Provide the (X, Y) coordinate of the cell's center where the given text is located.  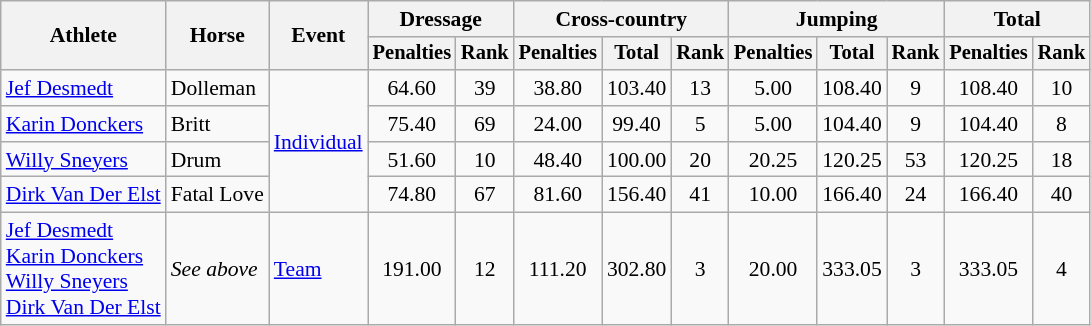
Cross-country (622, 19)
13 (700, 88)
Team (318, 269)
Willy Sneyers (84, 160)
67 (485, 195)
Jumping (836, 19)
302.80 (636, 269)
20 (700, 160)
48.40 (558, 160)
8 (1062, 124)
Jef Desmedt (84, 88)
156.40 (636, 195)
111.20 (558, 269)
Dolleman (218, 88)
Drum (218, 160)
40 (1062, 195)
100.00 (636, 160)
51.60 (412, 160)
5 (700, 124)
Horse (218, 36)
20.25 (773, 160)
See above (218, 269)
24.00 (558, 124)
12 (485, 269)
4 (1062, 269)
99.40 (636, 124)
64.60 (412, 88)
24 (916, 195)
20.00 (773, 269)
Athlete (84, 36)
Fatal Love (218, 195)
38.80 (558, 88)
74.80 (412, 195)
39 (485, 88)
Karin Donckers (84, 124)
Britt (218, 124)
Jef DesmedtKarin DonckersWilly SneyersDirk Van Der Elst (84, 269)
10.00 (773, 195)
103.40 (636, 88)
18 (1062, 160)
81.60 (558, 195)
Individual (318, 141)
Dirk Van Der Elst (84, 195)
41 (700, 195)
Dressage (441, 19)
75.40 (412, 124)
53 (916, 160)
69 (485, 124)
Event (318, 36)
191.00 (412, 269)
